Pinpoint the cell where the given text exists, returning its (X, Y) midpoint coordinate. 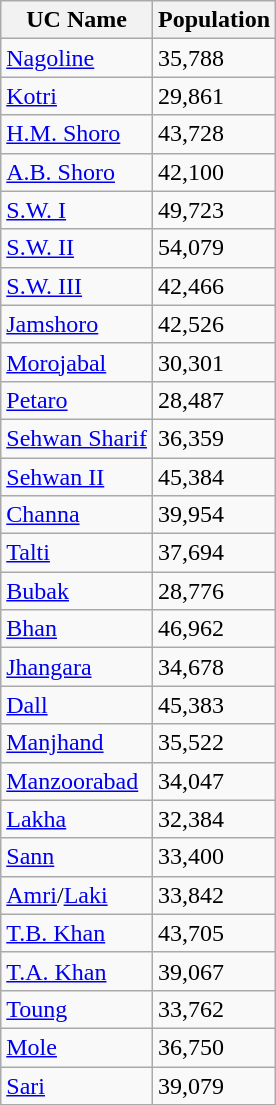
42,100 (214, 172)
30,301 (214, 362)
35,788 (214, 58)
Amri/Laki (77, 895)
Sann (77, 857)
33,762 (214, 1009)
Manzoorabad (77, 781)
S.W. III (77, 286)
Nagoline (77, 58)
T.B. Khan (77, 933)
45,383 (214, 705)
54,079 (214, 248)
28,776 (214, 591)
Morojabal (77, 362)
Channa (77, 515)
39,954 (214, 515)
29,861 (214, 96)
Mole (77, 1047)
42,466 (214, 286)
Kotri (77, 96)
A.B. Shoro (77, 172)
37,694 (214, 553)
43,705 (214, 933)
Toung (77, 1009)
Lakha (77, 819)
Sari (77, 1085)
33,400 (214, 857)
46,962 (214, 629)
Bhan (77, 629)
Population (214, 20)
49,723 (214, 210)
Jhangara (77, 667)
35,522 (214, 743)
39,067 (214, 971)
34,678 (214, 667)
Sehwan II (77, 477)
43,728 (214, 134)
S.W. II (77, 248)
36,359 (214, 438)
28,487 (214, 400)
34,047 (214, 781)
32,384 (214, 819)
33,842 (214, 895)
36,750 (214, 1047)
Jamshoro (77, 324)
Dall (77, 705)
42,526 (214, 324)
S.W. I (77, 210)
Talti (77, 553)
T.A. Khan (77, 971)
45,384 (214, 477)
39,079 (214, 1085)
Manjhand (77, 743)
Sehwan Sharif (77, 438)
Bubak (77, 591)
H.M. Shoro (77, 134)
Petaro (77, 400)
UC Name (77, 20)
